Identify which cell holds the provided text, then report its (X, Y) central coordinate. 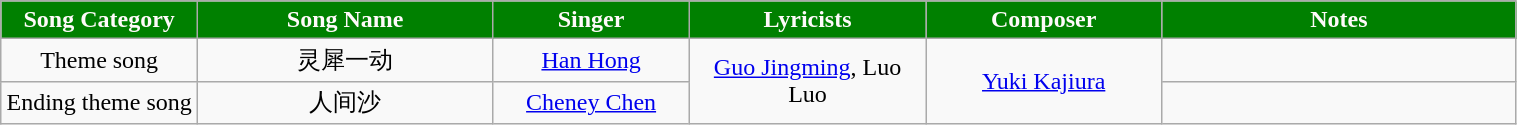
Song Category (100, 20)
人间沙 (346, 102)
Ending theme song (100, 102)
灵犀一动 (346, 60)
Lyricists (807, 20)
Song Name (346, 20)
Composer (1044, 20)
Notes (1339, 20)
Yuki Kajiura (1044, 82)
Guo Jingming, Luo Luo (807, 82)
Han Hong (592, 60)
Singer (592, 20)
Theme song (100, 60)
Cheney Chen (592, 102)
